Detect which cell encompasses the target text, then output its [X, Y] center coordinate. 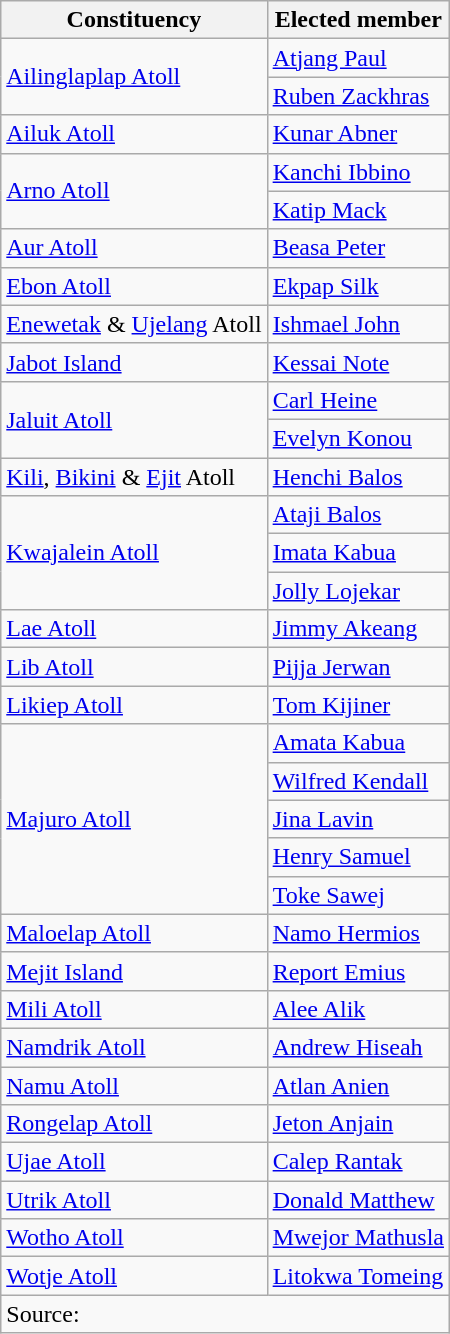
Wotho Atoll [134, 1238]
Wilfred Kendall [358, 781]
Ailuk Atoll [134, 134]
Kessai Note [358, 362]
Ailinglaplap Atoll [134, 77]
Jimmy Akeang [358, 629]
Andrew Hiseah [358, 1047]
Report Emius [358, 971]
Tom Kijiner [358, 705]
Namo Hermios [358, 933]
Beasa Peter [358, 248]
Donald Matthew [358, 1200]
Constituency [134, 20]
Wotje Atoll [134, 1276]
Ishmael John [358, 324]
Calep Rantak [358, 1162]
Maloelap Atoll [134, 933]
Utrik Atoll [134, 1200]
Arno Atoll [134, 191]
Toke Sawej [358, 895]
Atlan Anien [358, 1085]
Alee Alik [358, 1009]
Imata Kabua [358, 553]
Namdrik Atoll [134, 1047]
Mejit Island [134, 971]
Elected member [358, 20]
Enewetak & Ujelang Atoll [134, 324]
Jina Lavin [358, 819]
Lib Atoll [134, 667]
Carl Heine [358, 400]
Likiep Atoll [134, 705]
Ebon Atoll [134, 286]
Litokwa Tomeing [358, 1276]
Henchi Balos [358, 477]
Atjang Paul [358, 58]
Aur Atoll [134, 248]
Kunar Abner [358, 134]
Katip Mack [358, 210]
Lae Atoll [134, 629]
Mili Atoll [134, 1009]
Source: [226, 1314]
Rongelap Atoll [134, 1124]
Evelyn Konou [358, 438]
Ruben Zackhras [358, 96]
Ekpap Silk [358, 286]
Jaluit Atoll [134, 419]
Amata Kabua [358, 743]
Ataji Balos [358, 515]
Ujae Atoll [134, 1162]
Namu Atoll [134, 1085]
Kili, Bikini & Ejit Atoll [134, 477]
Majuro Atoll [134, 819]
Henry Samuel [358, 857]
Jeton Anjain [358, 1124]
Jolly Lojekar [358, 591]
Jabot Island [134, 362]
Kanchi Ibbino [358, 172]
Pijja Jerwan [358, 667]
Kwajalein Atoll [134, 553]
Mwejor Mathusla [358, 1238]
